Extract the (X, Y) coordinate from the center of the cell holding the provided text.  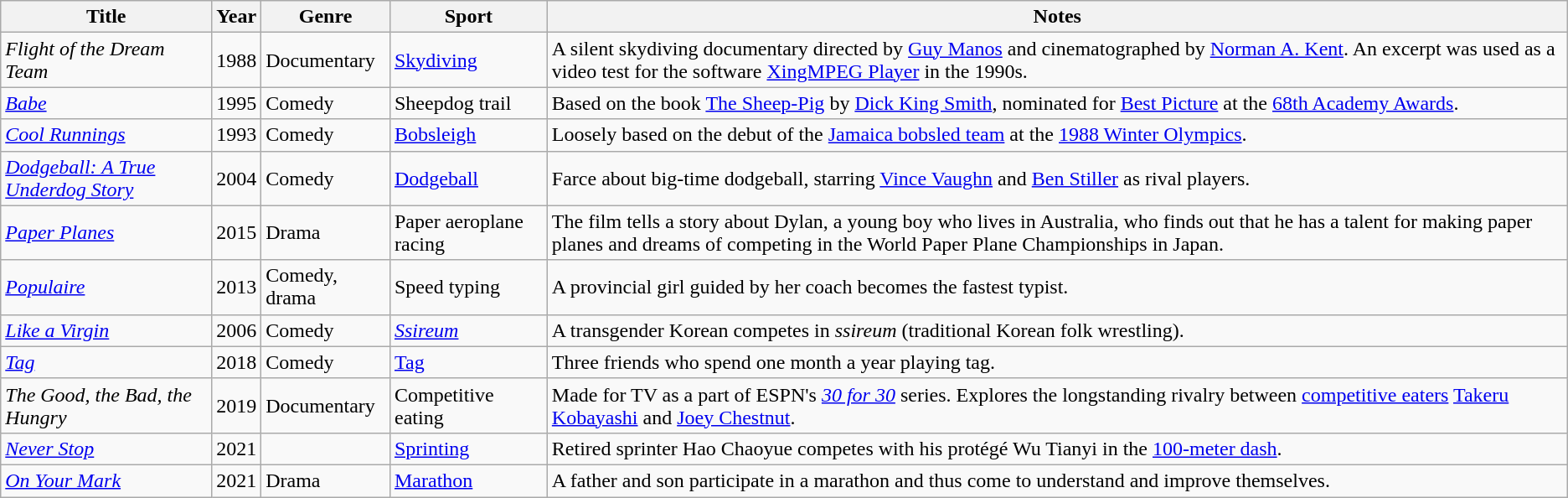
Competitive eating (468, 406)
Skydiving (468, 60)
The Good, the Bad, the Hungry (106, 406)
Comedy, drama (326, 287)
Marathon (468, 480)
Sprinting (468, 449)
Paper Planes (106, 233)
1995 (236, 103)
Cool Runnings (106, 135)
Sheepdog trail (468, 103)
Dodgeball (468, 178)
2019 (236, 406)
Based on the book The Sheep-Pig by Dick King Smith, nominated for Best Picture at the 68th Academy Awards. (1057, 103)
Three friends who spend one month a year playing tag. (1057, 362)
Year (236, 17)
Bobsleigh (468, 135)
Dodgeball: A True Underdog Story (106, 178)
Populaire (106, 287)
Paper aeroplane racing (468, 233)
Speed typing (468, 287)
2006 (236, 330)
A father and son participate in a marathon and thus come to understand and improve themselves. (1057, 480)
Loosely based on the debut of the Jamaica bobsled team at the 1988 Winter Olympics. (1057, 135)
Genre (326, 17)
2013 (236, 287)
1988 (236, 60)
2015 (236, 233)
Never Stop (106, 449)
Farce about big-time dodgeball, starring Vince Vaughn and Ben Stiller as rival players. (1057, 178)
Flight of the Dream Team (106, 60)
Retired sprinter Hao Chaoyue competes with his protégé Wu Tianyi in the 100-meter dash. (1057, 449)
Made for TV as a part of ESPN's 30 for 30 series. Explores the longstanding rivalry between competitive eaters Takeru Kobayashi and Joey Chestnut. (1057, 406)
1993 (236, 135)
A provincial girl guided by her coach becomes the fastest typist. (1057, 287)
2018 (236, 362)
Sport (468, 17)
On Your Mark (106, 480)
Babe (106, 103)
Title (106, 17)
Like a Virgin (106, 330)
A transgender Korean competes in ssireum (traditional Korean folk wrestling). (1057, 330)
Notes (1057, 17)
2004 (236, 178)
Ssireum (468, 330)
